For the text-containing cell, return its midpoint in (X, Y) coordinate format. 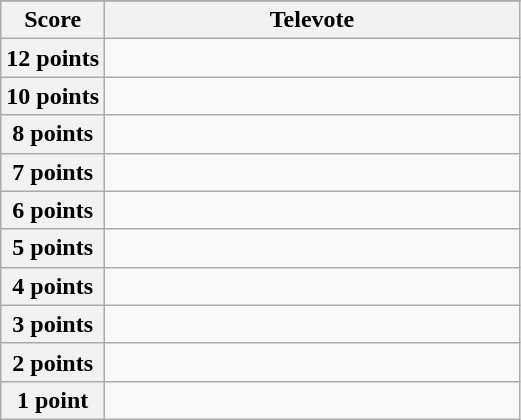
3 points (53, 324)
12 points (53, 58)
7 points (53, 172)
10 points (53, 96)
2 points (53, 362)
Televote (312, 20)
1 point (53, 400)
4 points (53, 286)
Score (53, 20)
8 points (53, 134)
5 points (53, 248)
6 points (53, 210)
